From the cell containing the given text, extract its center point as (X, Y) coordinate. 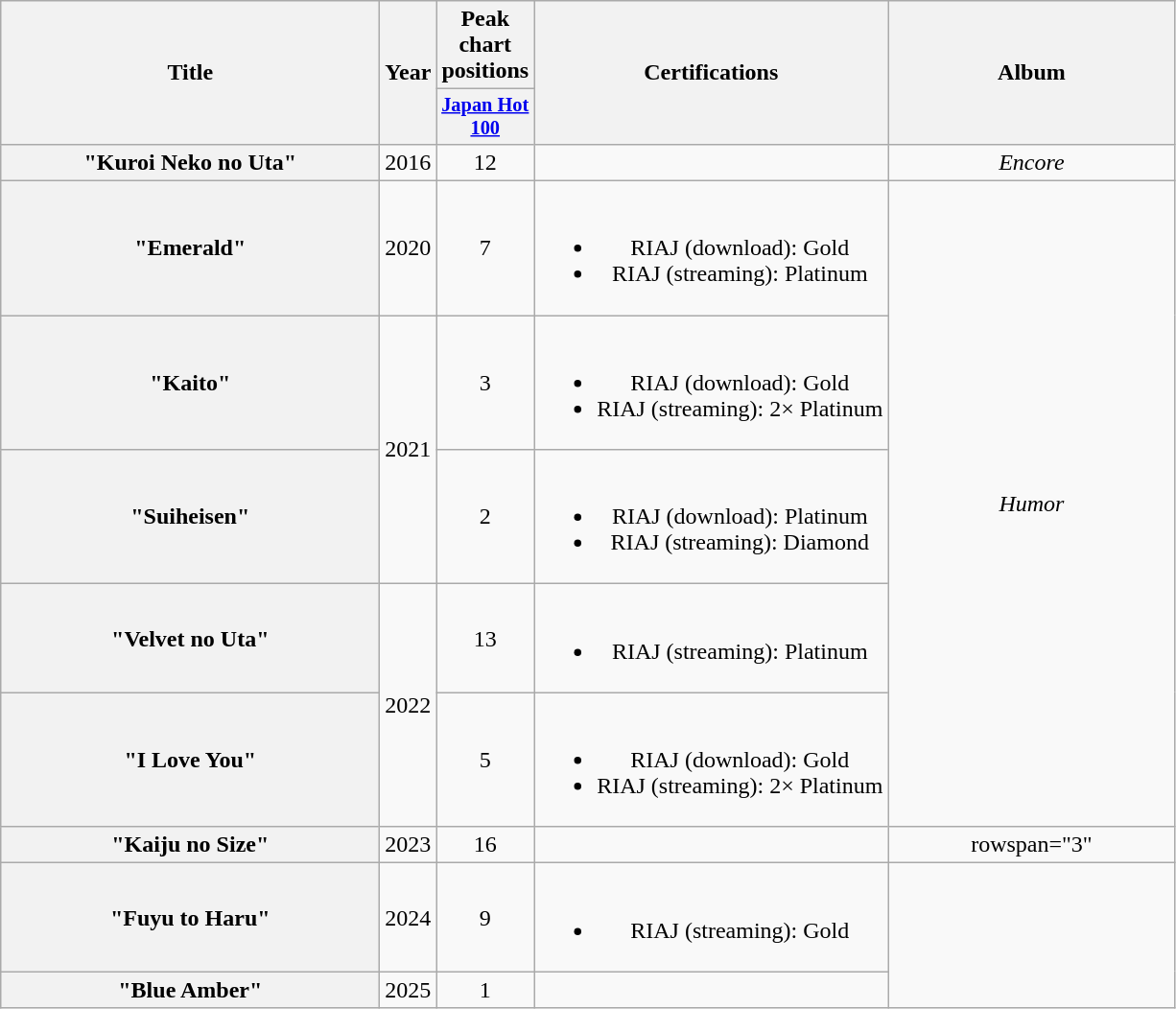
Certifications (712, 73)
RIAJ (download): GoldRIAJ (streaming): Platinum (712, 248)
3 (485, 383)
12 (485, 162)
Peak chart positions (485, 45)
9 (485, 917)
1 (485, 990)
2023 (409, 845)
Japan Hot 100 (485, 117)
"Fuyu to Haru" (190, 917)
"I Love You" (190, 760)
5 (485, 760)
2025 (409, 990)
Title (190, 73)
2024 (409, 917)
"Velvet no Uta" (190, 639)
2022 (409, 706)
7 (485, 248)
Humor (1032, 504)
Year (409, 73)
2020 (409, 248)
"Kaito" (190, 383)
Album (1032, 73)
"Suiheisen" (190, 517)
RIAJ (streaming): Platinum (712, 639)
13 (485, 639)
rowspan="3" (1032, 845)
Encore (1032, 162)
16 (485, 845)
RIAJ (streaming): Gold (712, 917)
RIAJ (download): PlatinumRIAJ (streaming): Diamond (712, 517)
"Blue Amber" (190, 990)
"Emerald" (190, 248)
"Kuroi Neko no Uta" (190, 162)
2016 (409, 162)
2 (485, 517)
"Kaiju no Size" (190, 845)
2021 (409, 450)
